Detect which cell encompasses the target text, then output its (X, Y) center coordinate. 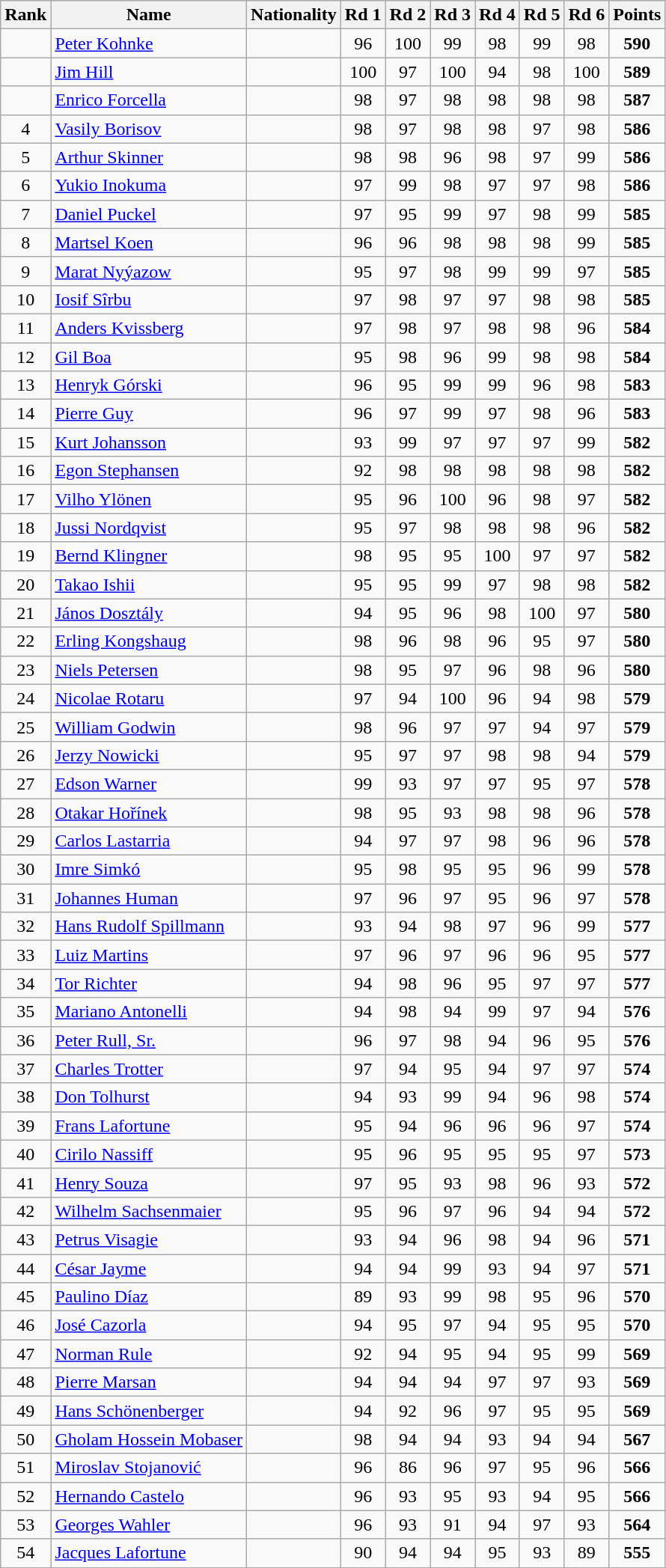
Vasily Borisov (149, 129)
Jacques Lafortune (149, 1553)
31 (25, 898)
Vilho Ylönen (149, 499)
Jussi Nordqvist (149, 528)
Henryk Górski (149, 385)
Nicolae Rotaru (149, 698)
Yukio Inokuma (149, 186)
43 (25, 1239)
90 (363, 1553)
5 (25, 157)
13 (25, 385)
Hans Schönenberger (149, 1411)
47 (25, 1354)
53 (25, 1525)
Hans Rudolf Spillmann (149, 927)
16 (25, 471)
Norman Rule (149, 1354)
Henry Souza (149, 1183)
38 (25, 1097)
Rd 5 (542, 15)
Mariano Antonelli (149, 1012)
Tor Richter (149, 983)
39 (25, 1126)
11 (25, 328)
29 (25, 841)
Rd 6 (587, 15)
Egon Stephansen (149, 471)
52 (25, 1496)
Frans Lafortune (149, 1126)
14 (25, 414)
Luiz Martins (149, 955)
Charles Trotter (149, 1069)
15 (25, 442)
Points (638, 15)
Hernando Castelo (149, 1496)
César Jayme (149, 1269)
45 (25, 1297)
Jerzy Nowicki (149, 755)
20 (25, 585)
21 (25, 613)
Anders Kvissberg (149, 328)
Rd 2 (408, 15)
30 (25, 870)
Peter Rull, Sr. (149, 1040)
19 (25, 556)
86 (408, 1468)
27 (25, 784)
23 (25, 670)
25 (25, 727)
Rd 3 (453, 15)
49 (25, 1411)
36 (25, 1040)
42 (25, 1211)
Pierre Guy (149, 414)
37 (25, 1069)
41 (25, 1183)
Enrico Forcella (149, 100)
555 (638, 1553)
Name (149, 15)
Gholam Hossein Mobaser (149, 1439)
10 (25, 299)
Imre Simkó (149, 870)
Martsel Koen (149, 242)
Peter Kohnke (149, 43)
35 (25, 1012)
Niels Petersen (149, 670)
33 (25, 955)
Otakar Hořínek (149, 812)
91 (453, 1525)
Iosif Sîrbu (149, 299)
Arthur Skinner (149, 157)
8 (25, 242)
Rd 4 (498, 15)
Marat Nyýazow (149, 271)
Johannes Human (149, 898)
7 (25, 214)
589 (638, 72)
Gil Boa (149, 357)
János Dosztály (149, 613)
Wilhelm Sachsenmaier (149, 1211)
Miroslav Stojanović (149, 1468)
54 (25, 1553)
Rd 1 (363, 15)
Carlos Lastarria (149, 841)
18 (25, 528)
6 (25, 186)
William Godwin (149, 727)
Georges Wahler (149, 1525)
590 (638, 43)
Paulino Díaz (149, 1297)
Bernd Klingner (149, 556)
Daniel Puckel (149, 214)
Petrus Visagie (149, 1239)
51 (25, 1468)
Nationality (294, 15)
17 (25, 499)
12 (25, 357)
32 (25, 927)
Takao Ishii (149, 585)
573 (638, 1154)
28 (25, 812)
Don Tolhurst (149, 1097)
46 (25, 1326)
José Cazorla (149, 1326)
564 (638, 1525)
Cirilo Nassiff (149, 1154)
44 (25, 1269)
Pierre Marsan (149, 1382)
9 (25, 271)
40 (25, 1154)
Kurt Johansson (149, 442)
Edson Warner (149, 784)
Jim Hill (149, 72)
50 (25, 1439)
Rank (25, 15)
24 (25, 698)
4 (25, 129)
587 (638, 100)
48 (25, 1382)
34 (25, 983)
Erling Kongshaug (149, 641)
22 (25, 641)
26 (25, 755)
567 (638, 1439)
